Determine the (X, Y) coordinate at the center of the cell enclosing the given text.  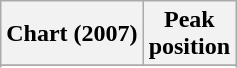
Chart (2007) (72, 34)
Peakposition (189, 34)
